Detect which cell encompasses the target text, then output its [X, Y] center coordinate. 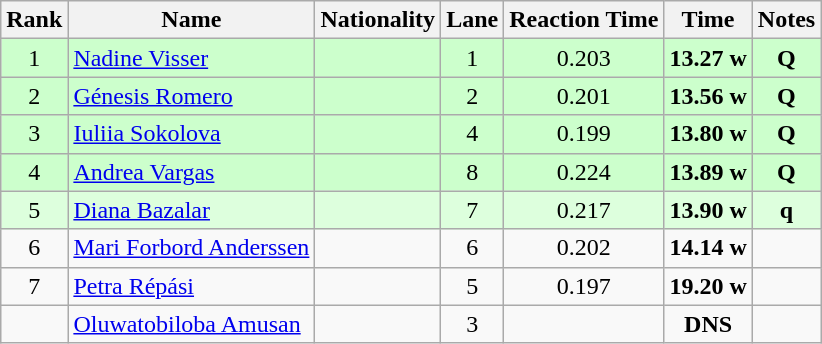
19.20 w [708, 286]
Oluwatobiloba Amusan [192, 324]
DNS [708, 324]
Petra Répási [192, 286]
0.202 [584, 248]
0.197 [584, 286]
14.14 w [708, 248]
Nationality [378, 20]
0.201 [584, 96]
Time [708, 20]
Notes [786, 20]
13.89 w [708, 172]
8 [472, 172]
Diana Bazalar [192, 210]
Andrea Vargas [192, 172]
Iuliia Sokolova [192, 134]
0.203 [584, 58]
Mari Forbord Anderssen [192, 248]
0.217 [584, 210]
0.224 [584, 172]
Nadine Visser [192, 58]
13.90 w [708, 210]
q [786, 210]
0.199 [584, 134]
Rank [34, 20]
Lane [472, 20]
13.80 w [708, 134]
13.56 w [708, 96]
Name [192, 20]
Génesis Romero [192, 96]
13.27 w [708, 58]
Reaction Time [584, 20]
